Extract the (x, y) coordinate from the center of the cell holding the provided text.  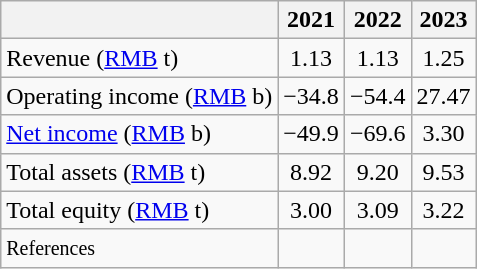
Total assets (RMB t) (140, 172)
−54.4 (378, 96)
3.09 (378, 210)
−49.9 (312, 134)
Net income (RMB b) (140, 134)
3.22 (444, 210)
−34.8 (312, 96)
8.92 (312, 172)
2022 (378, 20)
Operating income (RMB b) (140, 96)
3.00 (312, 210)
1.25 (444, 58)
27.47 (444, 96)
Revenue (RMB t) (140, 58)
9.53 (444, 172)
References (140, 248)
3.30 (444, 134)
9.20 (378, 172)
−69.6 (378, 134)
2023 (444, 20)
Total equity (RMB t) (140, 210)
2021 (312, 20)
